From the cell containing the given text, extract its center point as (X, Y) coordinate. 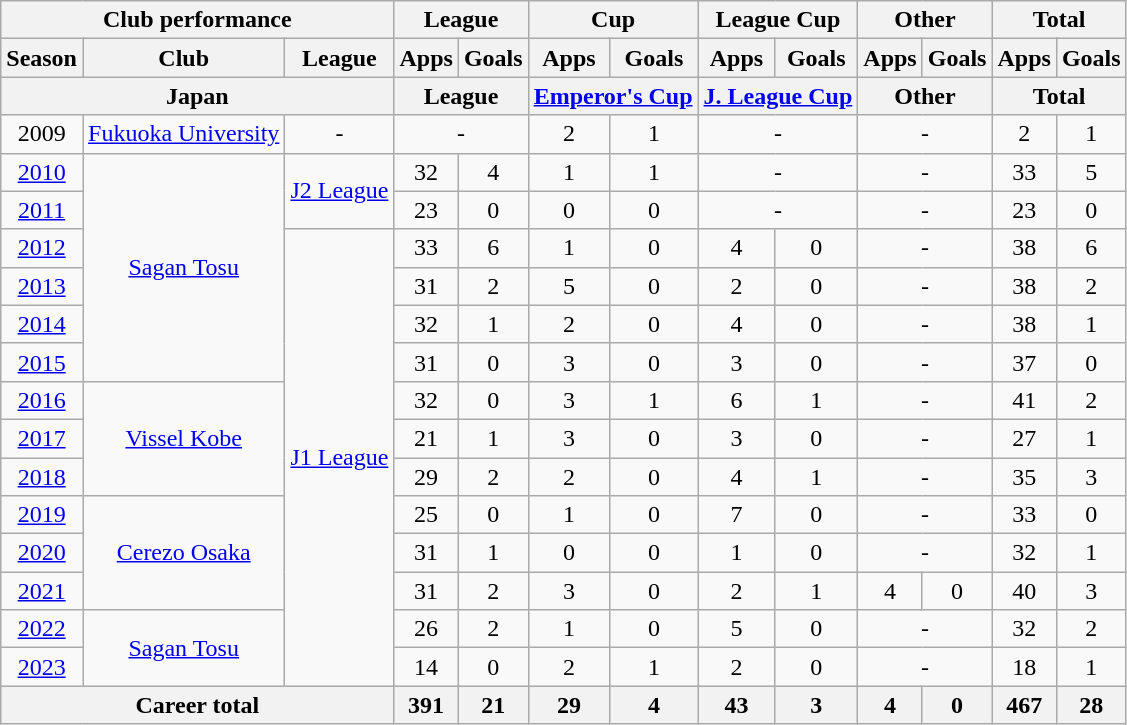
2012 (42, 248)
2013 (42, 286)
391 (426, 705)
J1 League (340, 458)
Emperor's Cup (613, 96)
2016 (42, 400)
2018 (42, 477)
J. League Cup (778, 96)
2015 (42, 362)
2017 (42, 438)
Japan (198, 96)
2019 (42, 515)
Season (42, 58)
2021 (42, 591)
37 (1024, 362)
Vissel Kobe (183, 438)
2009 (42, 134)
35 (1024, 477)
27 (1024, 438)
25 (426, 515)
2023 (42, 667)
Club (183, 58)
Club performance (198, 20)
J2 League (340, 191)
Cup (613, 20)
18 (1024, 667)
26 (426, 629)
14 (426, 667)
2020 (42, 553)
7 (736, 515)
467 (1024, 705)
41 (1024, 400)
Fukuoka University (183, 134)
Career total (198, 705)
28 (1091, 705)
2014 (42, 324)
2010 (42, 172)
40 (1024, 591)
League Cup (778, 20)
Cerezo Osaka (183, 553)
2011 (42, 210)
2022 (42, 629)
43 (736, 705)
